Capture the cell that displays the provided text and extract its [X, Y] central coordinate. 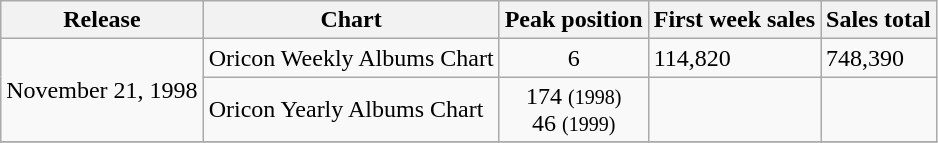
Oricon Weekly Albums Chart [351, 58]
Peak position [574, 20]
114,820 [734, 58]
Sales total [879, 20]
Release [102, 20]
174 (1998)46 (1999) [574, 110]
First week sales [734, 20]
Chart [351, 20]
Oricon Yearly Albums Chart [351, 110]
748,390 [879, 58]
6 [574, 58]
November 21, 1998 [102, 90]
